Extract the (X, Y) coordinate from the center of the cell holding the provided text.  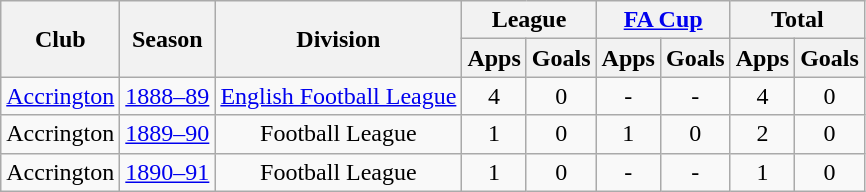
1888–89 (168, 96)
2 (762, 134)
English Football League (338, 96)
1889–90 (168, 134)
1890–91 (168, 172)
League (529, 20)
Season (168, 39)
Division (338, 39)
Total (797, 20)
Club (60, 39)
FA Cup (663, 20)
